Identify which cell holds the provided text, then report its (x, y) central coordinate. 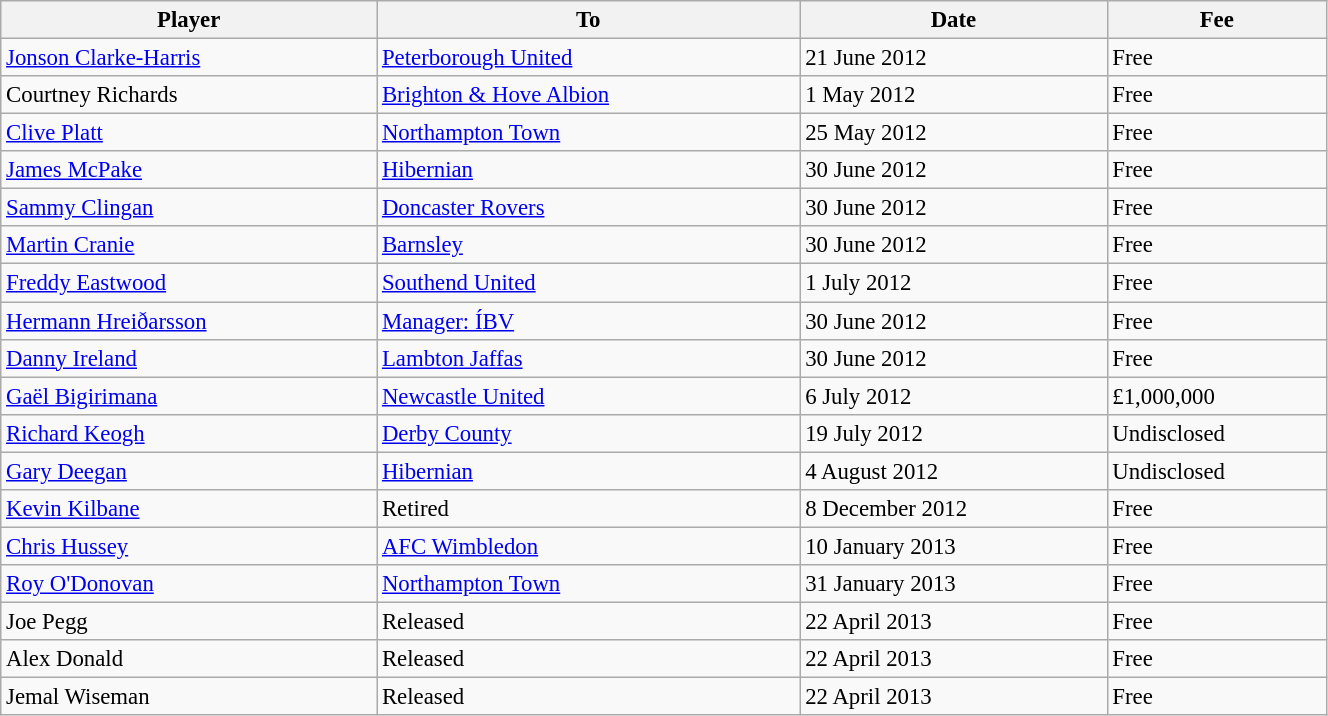
10 January 2013 (954, 546)
6 July 2012 (954, 396)
Danny Ireland (189, 358)
Courtney Richards (189, 95)
Freddy Eastwood (189, 283)
Sammy Clingan (189, 208)
1 July 2012 (954, 283)
31 January 2013 (954, 584)
Chris Hussey (189, 546)
Gaël Bigirimana (189, 396)
Newcastle United (588, 396)
Retired (588, 509)
Brighton & Hove Albion (588, 95)
Fee (1216, 20)
25 May 2012 (954, 133)
Doncaster Rovers (588, 208)
Manager: ÍBV (588, 321)
Richard Keogh (189, 433)
4 August 2012 (954, 471)
Derby County (588, 433)
Kevin Kilbane (189, 509)
Jonson Clarke-Harris (189, 58)
Gary Deegan (189, 471)
Jemal Wiseman (189, 697)
Joe Pegg (189, 621)
To (588, 20)
£1,000,000 (1216, 396)
21 June 2012 (954, 58)
Clive Platt (189, 133)
Roy O'Donovan (189, 584)
Date (954, 20)
Lambton Jaffas (588, 358)
Alex Donald (189, 659)
Southend United (588, 283)
1 May 2012 (954, 95)
19 July 2012 (954, 433)
Player (189, 20)
Barnsley (588, 245)
James McPake (189, 170)
8 December 2012 (954, 509)
Hermann Hreiðarsson (189, 321)
Peterborough United (588, 58)
Martin Cranie (189, 245)
AFC Wimbledon (588, 546)
